Locate the cell with the specified text and output its [x, y] center coordinate. 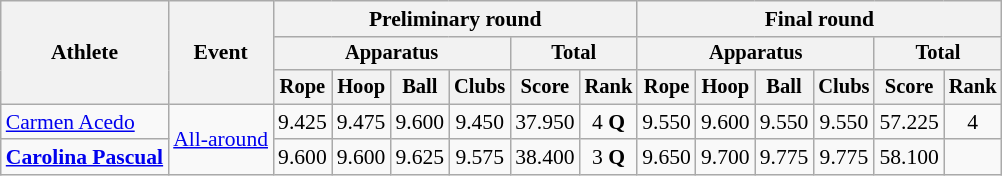
3 Q [609, 158]
Carolina Pascual [84, 158]
9.650 [666, 158]
4 [973, 122]
9.700 [726, 158]
4 Q [609, 122]
38.400 [544, 158]
Athlete [84, 52]
58.100 [908, 158]
All-around [220, 140]
Event [220, 52]
Carmen Acedo [84, 122]
9.425 [302, 122]
9.450 [480, 122]
Preliminary round [455, 19]
37.950 [544, 122]
9.475 [362, 122]
9.625 [420, 158]
57.225 [908, 122]
Final round [819, 19]
9.575 [480, 158]
